Identify which cell holds the provided text, then report its (X, Y) central coordinate. 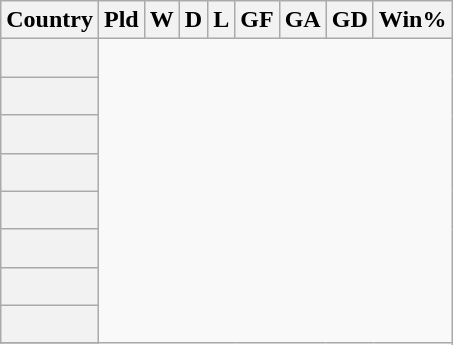
GA (302, 20)
Country (50, 20)
L (222, 20)
GD (350, 20)
GF (257, 20)
W (162, 20)
Pld (121, 20)
D (193, 20)
Win% (412, 20)
